Extract the (x, y) coordinate from the center of the cell holding the provided text.  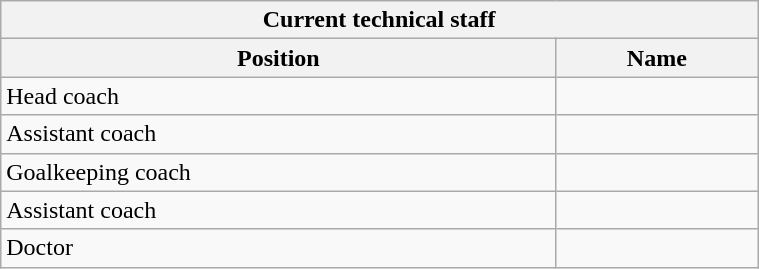
Doctor (278, 248)
Position (278, 58)
Goalkeeping coach (278, 172)
Head coach (278, 96)
Name (657, 58)
Current technical staff (380, 20)
